Pinpoint the cell where the given text exists, returning its [x, y] midpoint coordinate. 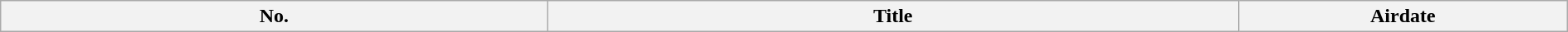
Airdate [1403, 16]
No. [275, 16]
Title [893, 16]
